Identify which cell holds the provided text, then report its [x, y] central coordinate. 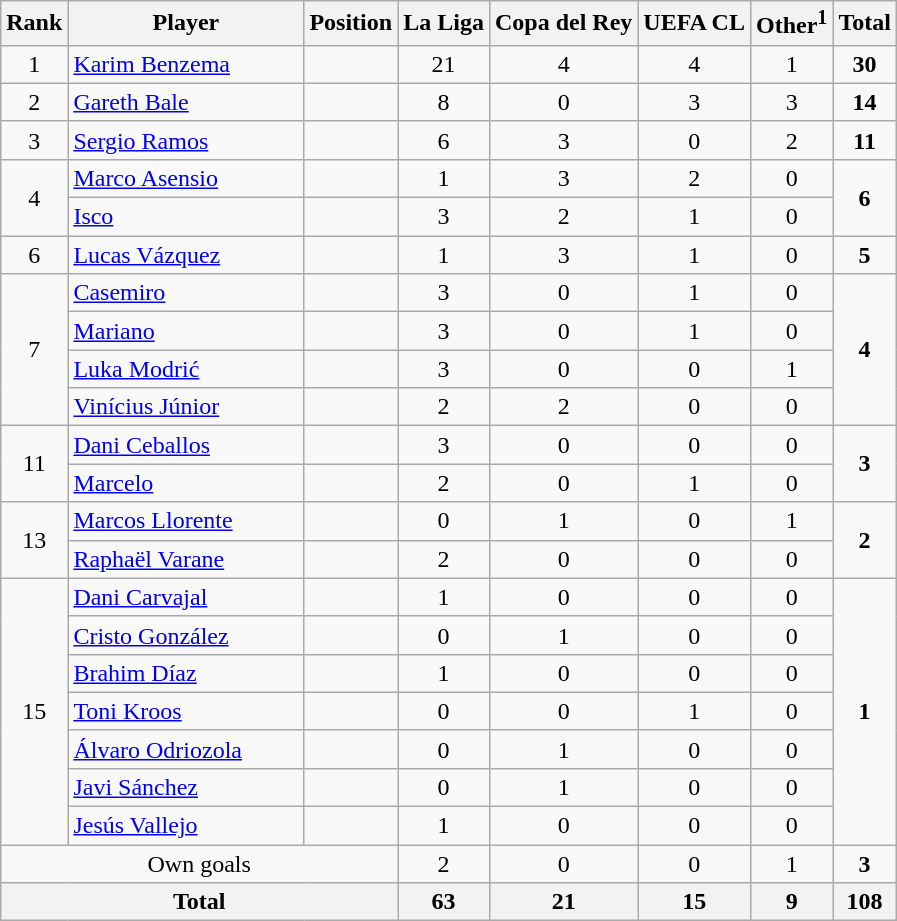
Gareth Bale [186, 102]
Karim Benzema [186, 64]
Dani Carvajal [186, 597]
63 [444, 902]
Rank [34, 24]
Marcos Llorente [186, 521]
Jesús Vallejo [186, 826]
Toni Kroos [186, 711]
Other1 [791, 24]
Brahim Díaz [186, 673]
Casemiro [186, 293]
Copa del Rey [563, 24]
Marco Asensio [186, 178]
Raphaël Varane [186, 559]
Cristo González [186, 635]
UEFA CL [694, 24]
5 [865, 255]
13 [34, 540]
Luka Modrić [186, 369]
7 [34, 350]
La Liga [444, 24]
Dani Ceballos [186, 445]
Álvaro Odriozola [186, 749]
14 [865, 102]
9 [791, 902]
8 [444, 102]
Marcelo [186, 483]
Lucas Vázquez [186, 255]
Position [351, 24]
Javi Sánchez [186, 787]
30 [865, 64]
Own goals [200, 864]
Sergio Ramos [186, 140]
Mariano [186, 331]
Isco [186, 217]
Player [186, 24]
Vinícius Júnior [186, 407]
108 [865, 902]
